From the cell containing the given text, extract its center point as (x, y) coordinate. 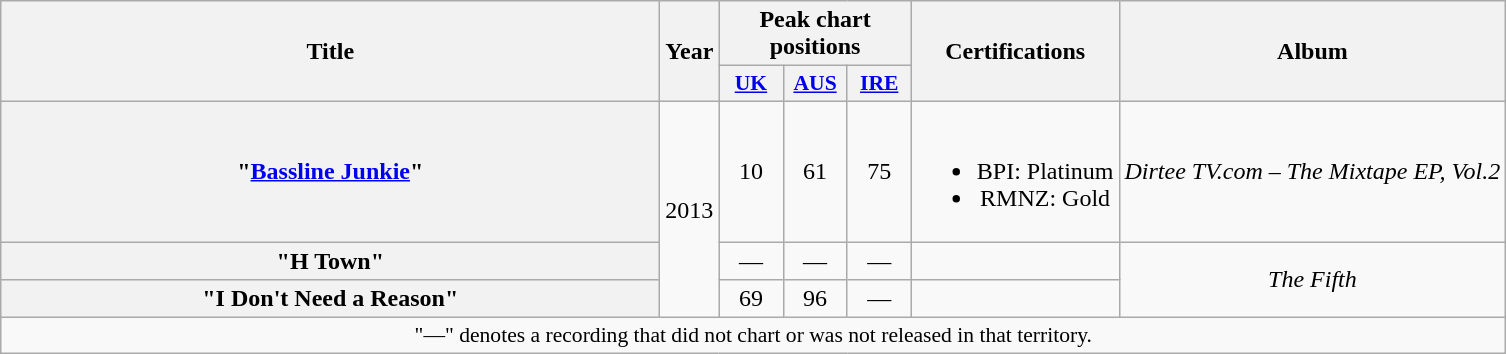
IRE (879, 84)
The Fifth (1312, 280)
AUS (815, 84)
"—" denotes a recording that did not chart or was not released in that territory. (754, 336)
Title (330, 52)
2013 (690, 209)
"Bassline Junkie" (330, 171)
Album (1312, 52)
75 (879, 171)
Peak chart positions (815, 34)
96 (815, 299)
"I Don't Need a Reason" (330, 299)
"H Town" (330, 261)
61 (815, 171)
UK (751, 84)
BPI: PlatinumRMNZ: Gold (1015, 171)
Certifications (1015, 52)
Year (690, 52)
Dirtee TV.com – The Mixtape EP, Vol.2 (1312, 171)
10 (751, 171)
69 (751, 299)
